Search for the cell housing the specified text and yield its (x, y) center coordinate. 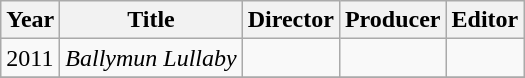
Ballymun Lullaby (151, 58)
Editor (485, 20)
Director (290, 20)
Producer (392, 20)
Title (151, 20)
2011 (30, 58)
Year (30, 20)
